Pinpoint the cell where the given text exists, returning its (X, Y) midpoint coordinate. 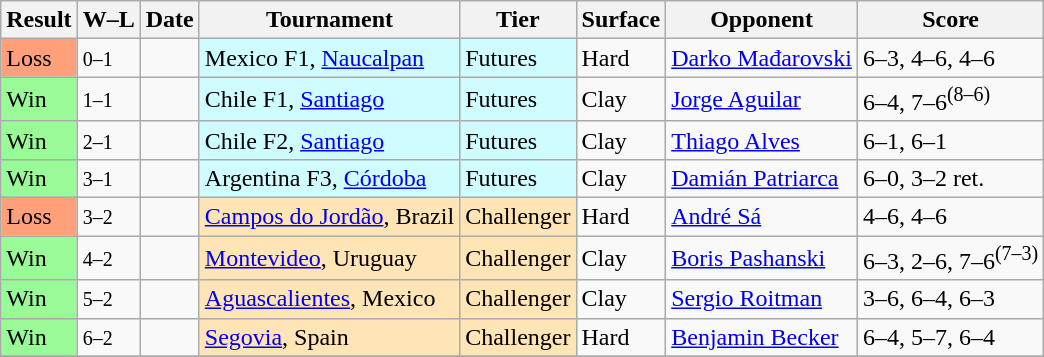
Damián Patriarca (762, 178)
0–1 (108, 58)
5–2 (108, 299)
4–6, 4–6 (950, 217)
Segovia, Spain (329, 337)
6–4, 5–7, 6–4 (950, 337)
Campos do Jordão, Brazil (329, 217)
Opponent (762, 20)
3–1 (108, 178)
Tournament (329, 20)
Montevideo, Uruguay (329, 258)
Darko Mađarovski (762, 58)
W–L (108, 20)
Date (170, 20)
3–6, 6–4, 6–3 (950, 299)
4–2 (108, 258)
6–3, 2–6, 7–6(7–3) (950, 258)
Result (39, 20)
Thiago Alves (762, 140)
6–0, 3–2 ret. (950, 178)
2–1 (108, 140)
Tier (518, 20)
Boris Pashanski (762, 258)
6–2 (108, 337)
3–2 (108, 217)
Surface (621, 20)
Jorge Aguilar (762, 100)
Benjamin Becker (762, 337)
6–1, 6–1 (950, 140)
Chile F1, Santiago (329, 100)
Score (950, 20)
André Sá (762, 217)
Chile F2, Santiago (329, 140)
6–3, 4–6, 4–6 (950, 58)
Aguascalientes, Mexico (329, 299)
6–4, 7–6(8–6) (950, 100)
Mexico F1, Naucalpan (329, 58)
Argentina F3, Córdoba (329, 178)
Sergio Roitman (762, 299)
1–1 (108, 100)
